Detect which cell encompasses the target text, then output its [X, Y] center coordinate. 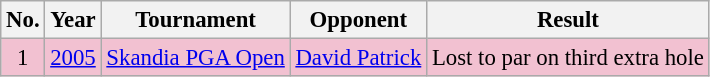
David Patrick [358, 58]
Result [568, 20]
Skandia PGA Open [196, 58]
Opponent [358, 20]
No. [23, 20]
1 [23, 58]
Lost to par on third extra hole [568, 58]
Year [73, 20]
Tournament [196, 20]
2005 [73, 58]
